Extract the (x, y) coordinate from the center of the cell holding the provided text.  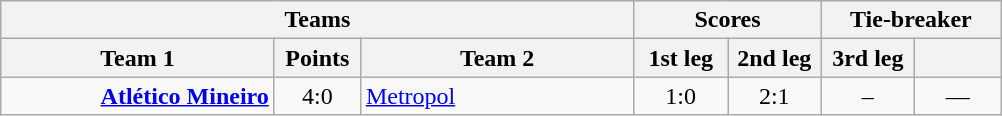
– (868, 96)
Teams (318, 20)
Team 2 (497, 58)
1:0 (681, 96)
Atlético Mineiro (138, 96)
2nd leg (775, 58)
Scores (728, 20)
4:0 (317, 96)
1st leg (681, 58)
Metropol (497, 96)
2:1 (775, 96)
Tie-breaker (911, 20)
Points (317, 58)
— (958, 96)
Team 1 (138, 58)
3rd leg (868, 58)
